Find where the given text appears and provide that cell's center as [X, Y] coordinate. 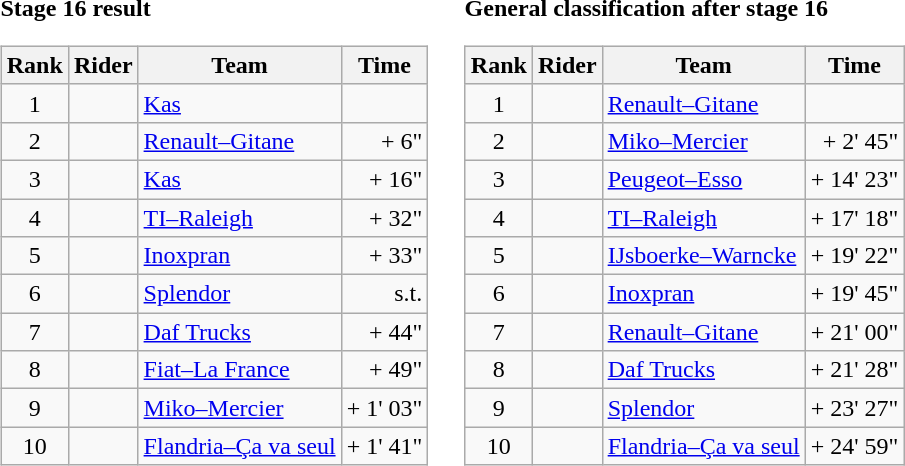
+ 2' 45" [854, 141]
+ 17' 18" [854, 217]
+ 23' 27" [854, 408]
+ 19' 45" [854, 294]
+ 44" [384, 332]
+ 24' 59" [854, 446]
+ 21' 00" [854, 332]
IJsboerke–Warncke [704, 256]
+ 21' 28" [854, 370]
+ 49" [384, 370]
+ 6" [384, 141]
Peugeot–Esso [704, 179]
+ 19' 22" [854, 256]
Fiat–La France [240, 370]
+ 32" [384, 217]
+ 16" [384, 179]
+ 1' 03" [384, 408]
+ 33" [384, 256]
+ 1' 41" [384, 446]
s.t. [384, 294]
+ 14' 23" [854, 179]
